Detect which cell encompasses the target text, then output its (x, y) center coordinate. 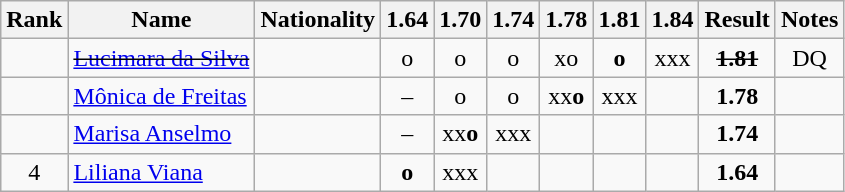
Rank (34, 20)
Name (162, 20)
DQ (809, 58)
1.84 (672, 20)
1.70 (460, 20)
4 (34, 172)
Marisa Anselmo (162, 134)
Lucimara da Silva (162, 58)
Liliana Viana (162, 172)
Nationality (318, 20)
Notes (809, 20)
xo (566, 58)
Mônica de Freitas (162, 96)
Result (737, 20)
